Return [X, Y] of the center of cell containing provided text 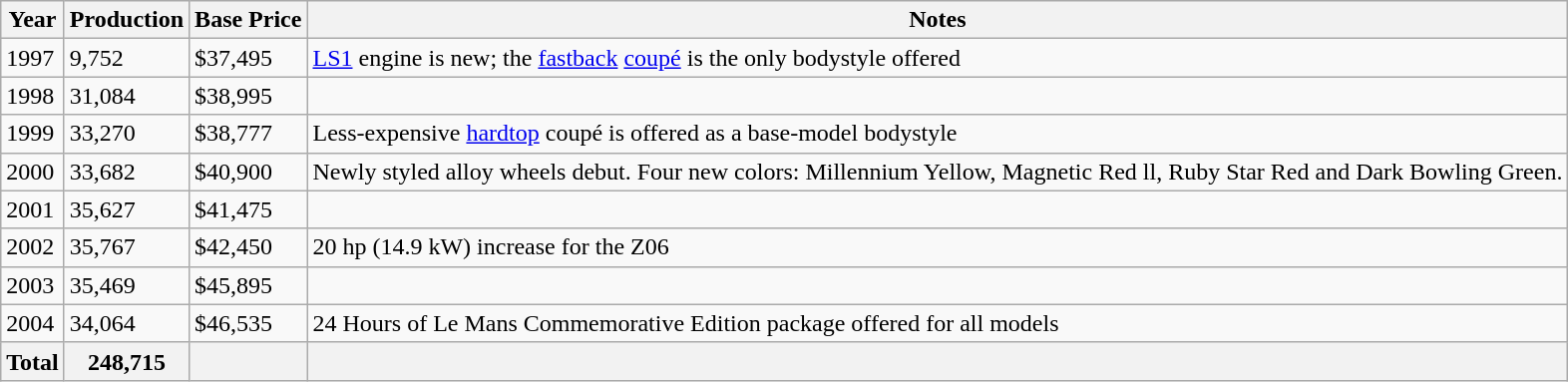
2002 [33, 247]
2000 [33, 172]
1998 [33, 96]
248,715 [126, 361]
20 hp (14.9 kW) increase for the Z06 [938, 247]
Total [33, 361]
$45,895 [248, 285]
Notes [938, 20]
33,270 [126, 134]
Less-expensive hardtop coupé is offered as a base-model bodystyle [938, 134]
1997 [33, 58]
31,084 [126, 96]
Newly styled alloy wheels debut. Four new colors: Millennium Yellow, Magnetic Red ll, Ruby Star Red and Dark Bowling Green. [938, 172]
Production [126, 20]
33,682 [126, 172]
9,752 [126, 58]
35,767 [126, 247]
Base Price [248, 20]
2001 [33, 209]
2004 [33, 323]
34,064 [126, 323]
24 Hours of Le Mans Commemorative Edition package offered for all models [938, 323]
$38,995 [248, 96]
$46,535 [248, 323]
$41,475 [248, 209]
Year [33, 20]
$38,777 [248, 134]
$42,450 [248, 247]
35,469 [126, 285]
LS1 engine is new; the fastback coupé is the only bodystyle offered [938, 58]
1999 [33, 134]
$37,495 [248, 58]
2003 [33, 285]
35,627 [126, 209]
$40,900 [248, 172]
